Determine the (X, Y) coordinate at the center of the cell enclosing the given text.  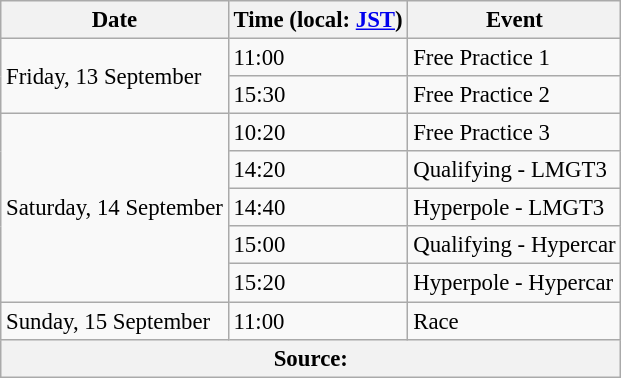
Sunday, 15 September (114, 321)
Time (local: JST) (318, 20)
Qualifying - Hypercar (514, 245)
10:20 (318, 133)
Source: (311, 358)
Free Practice 3 (514, 133)
14:40 (318, 208)
Race (514, 321)
Saturday, 14 September (114, 208)
Event (514, 20)
15:30 (318, 95)
14:20 (318, 170)
Free Practice 2 (514, 95)
Friday, 13 September (114, 76)
15:20 (318, 283)
15:00 (318, 245)
Hyperpole - Hypercar (514, 283)
Qualifying - LMGT3 (514, 170)
Free Practice 1 (514, 58)
Hyperpole - LMGT3 (514, 208)
Date (114, 20)
